Pinpoint the cell where the given text exists, returning its [x, y] midpoint coordinate. 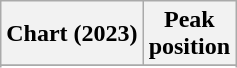
Peakposition [189, 34]
Chart (2023) [72, 34]
